Capture the cell that displays the provided text and extract its (X, Y) central coordinate. 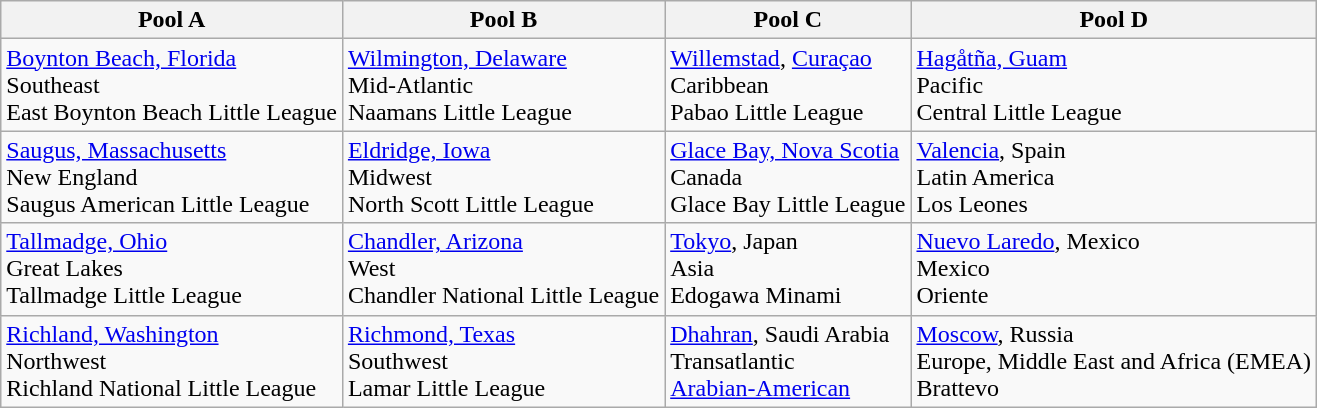
Chandler, ArizonaWestChandler National Little League (503, 269)
Pool C (788, 20)
Saugus, MassachusettsNew EnglandSaugus American Little League (172, 177)
Pool B (503, 20)
Richland, WashingtonNorthwestRichland National Little League (172, 361)
Tallmadge, OhioGreat LakesTallmadge Little League (172, 269)
Pool D (1114, 20)
Eldridge, IowaMidwestNorth Scott Little League (503, 177)
Willemstad, CuraçaoCaribbeanPabao Little League (788, 85)
Wilmington, DelawareMid-AtlanticNaamans Little League (503, 85)
Nuevo Laredo, MexicoMexicoOriente (1114, 269)
Glace Bay, Nova ScotiaCanadaGlace Bay Little League (788, 177)
Pool A (172, 20)
Boynton Beach, FloridaSoutheastEast Boynton Beach Little League (172, 85)
Moscow, RussiaEurope, Middle East and Africa (EMEA)Brattevo (1114, 361)
Valencia, SpainLatin AmericaLos Leones (1114, 177)
Richmond, TexasSouthwestLamar Little League (503, 361)
Tokyo, JapanAsiaEdogawa Minami (788, 269)
Hagåtña, GuamPacificCentral Little League (1114, 85)
Dhahran, Saudi ArabiaTransatlanticArabian-American (788, 361)
